Scan for the cell matching the given text and deliver its (x, y) coordinate at center. 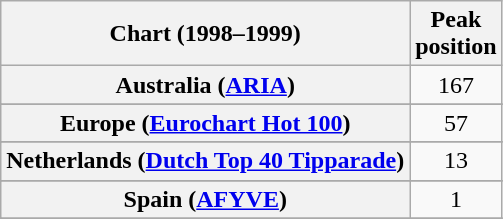
Peakposition (456, 34)
Netherlands (Dutch Top 40 Tipparade) (206, 161)
Spain (AFYVE) (206, 199)
13 (456, 161)
57 (456, 123)
167 (456, 85)
Europe (Eurochart Hot 100) (206, 123)
1 (456, 199)
Chart (1998–1999) (206, 34)
Australia (ARIA) (206, 85)
